Find where the given text appears and provide that cell's center as (x, y) coordinate. 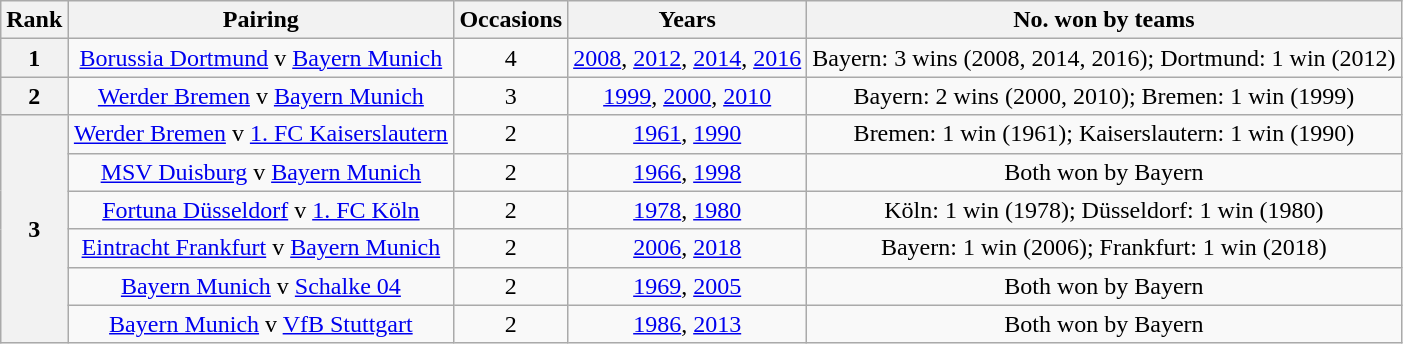
Borussia Dortmund v Bayern Munich (261, 58)
Fortuna Düsseldorf v 1. FC Köln (261, 210)
2006, 2018 (688, 248)
No. won by teams (1104, 20)
Bayern Munich v VfB Stuttgart (261, 324)
1986, 2013 (688, 324)
2008, 2012, 2014, 2016 (688, 58)
1969, 2005 (688, 286)
Pairing (261, 20)
Rank (34, 20)
Years (688, 20)
1 (34, 58)
1966, 1998 (688, 172)
Bayern Munich v Schalke 04 (261, 286)
Bremen: 1 win (1961); Kaiserslautern: 1 win (1990) (1104, 134)
1999, 2000, 2010 (688, 96)
Bayern: 1 win (2006); Frankfurt: 1 win (2018) (1104, 248)
1978, 1980 (688, 210)
Eintracht Frankfurt v Bayern Munich (261, 248)
Werder Bremen v Bayern Munich (261, 96)
Occasions (511, 20)
4 (511, 58)
MSV Duisburg v Bayern Munich (261, 172)
1961, 1990 (688, 134)
Bayern: 2 wins (2000, 2010); Bremen: 1 win (1999) (1104, 96)
Köln: 1 win (1978); Düsseldorf: 1 win (1980) (1104, 210)
Werder Bremen v 1. FC Kaiserslautern (261, 134)
Bayern: 3 wins (2008, 2014, 2016); Dortmund: 1 win (2012) (1104, 58)
